Scan for the cell matching the given text and deliver its (x, y) coordinate at center. 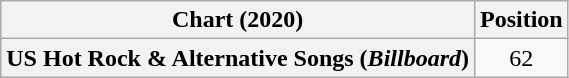
US Hot Rock & Alternative Songs (Billboard) (238, 58)
Chart (2020) (238, 20)
Position (521, 20)
62 (521, 58)
